From the cell containing the given text, extract its center point as [x, y] coordinate. 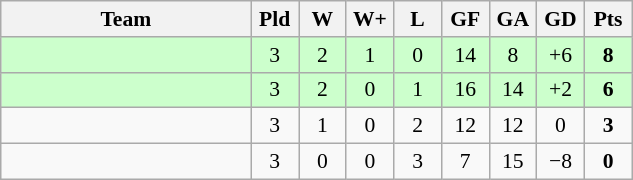
Team [126, 19]
L [418, 19]
W+ [370, 19]
+6 [561, 55]
W [322, 19]
6 [608, 90]
16 [465, 90]
+2 [561, 90]
−8 [561, 162]
GD [561, 19]
7 [465, 162]
15 [513, 162]
Pld [275, 19]
GF [465, 19]
GA [513, 19]
Pts [608, 19]
